Find where the given text appears and provide that cell's center as [X, Y] coordinate. 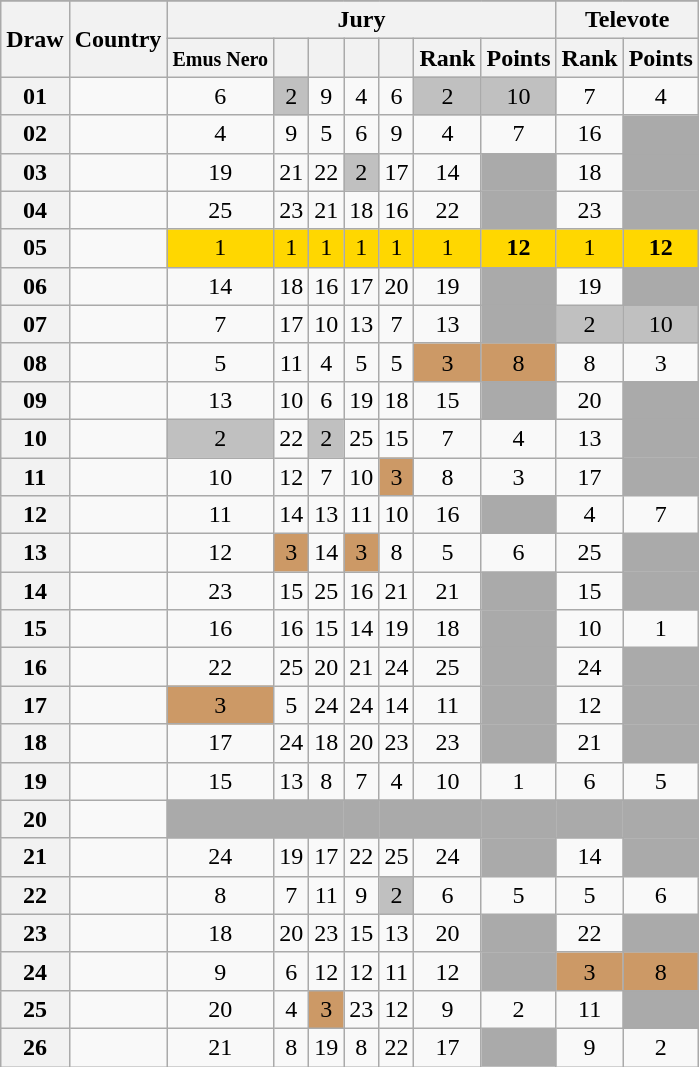
Draw [35, 39]
02 [35, 134]
07 [35, 324]
05 [35, 248]
Country [118, 39]
08 [35, 362]
Emus Nero [220, 58]
03 [35, 172]
09 [35, 400]
Jury [362, 20]
01 [35, 96]
06 [35, 286]
Televote [627, 20]
04 [35, 210]
26 [35, 1047]
